Pinpoint the cell where the given text exists, returning its [x, y] midpoint coordinate. 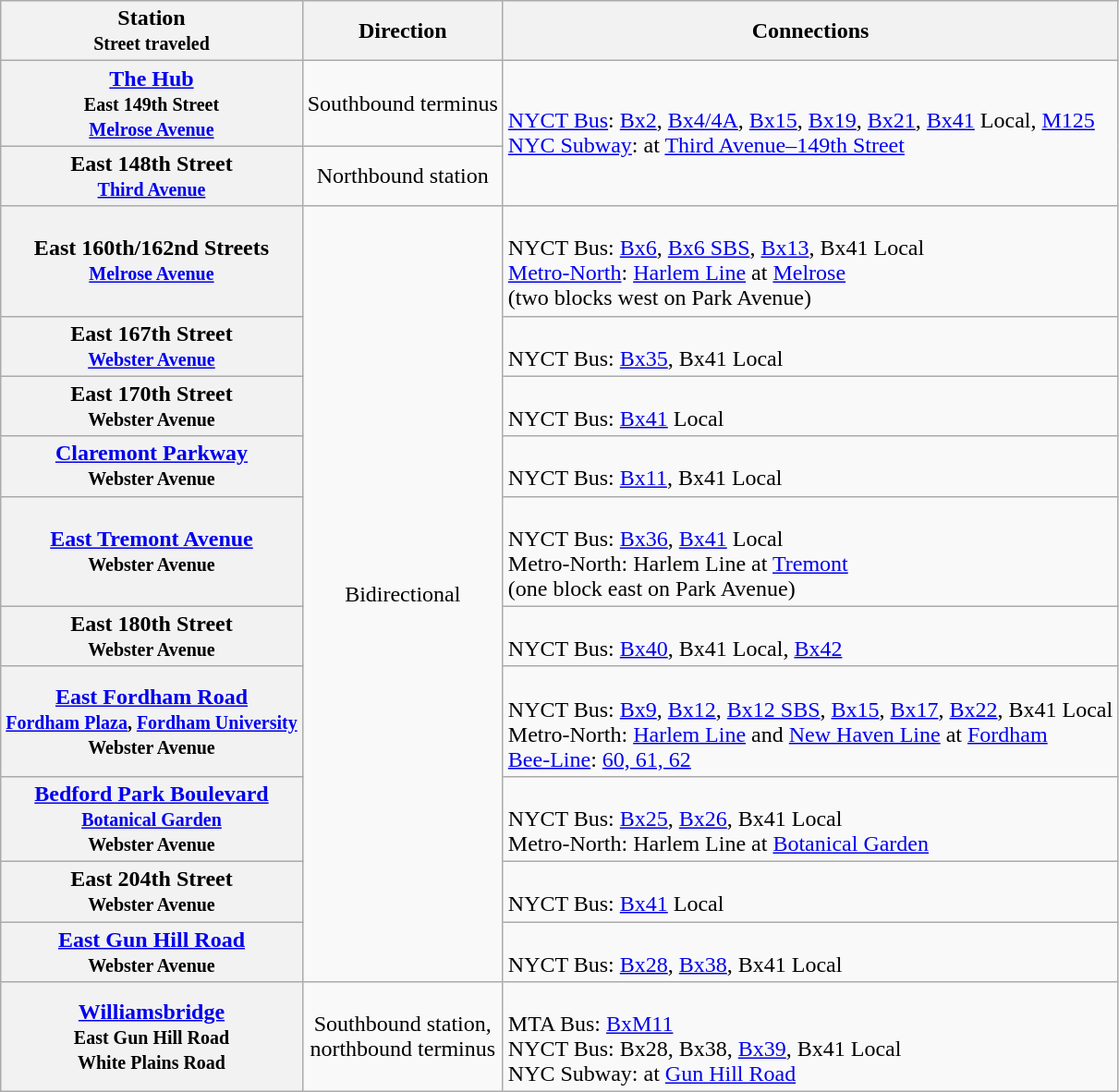
East Fordham RoadFordham Plaza, Fordham UniversityWebster Avenue [152, 721]
Connections [809, 31]
East Tremont AvenueWebster Avenue [152, 551]
Northbound station [403, 176]
East 160th/162nd StreetsMelrose Avenue [152, 261]
NYCT Bus: Bx9, Bx12, Bx12 SBS, Bx15, Bx17, Bx22, Bx41 LocalMetro-North: Harlem Line and New Haven Line at FordhamBee-Line: 60, 61, 62 [809, 721]
WilliamsbridgeEast Gun Hill RoadWhite Plains Road [152, 1037]
NYCT Bus: Bx6, Bx6 SBS, Bx13, Bx41 LocalMetro-North: Harlem Line at Melrose(two blocks west on Park Avenue) [809, 261]
East 180th StreetWebster Avenue [152, 636]
MTA Bus: BxM11NYCT Bus: Bx28, Bx38, Bx39, Bx41 LocalNYC Subway: at Gun Hill Road [809, 1037]
Bidirectional [403, 594]
NYCT Bus: Bx35, Bx41 Local [809, 346]
The HubEast 149th StreetMelrose Avenue [152, 103]
NYCT Bus: Bx40, Bx41 Local, Bx42 [809, 636]
East Gun Hill RoadWebster Avenue [152, 952]
East 167th StreetWebster Avenue [152, 346]
Bedford Park BoulevardBotanical GardenWebster Avenue [152, 819]
StationStreet traveled [152, 31]
East 170th StreetWebster Avenue [152, 406]
NYCT Bus: Bx36, Bx41 LocalMetro-North: Harlem Line at Tremont(one block east on Park Avenue) [809, 551]
Claremont ParkwayWebster Avenue [152, 466]
East 148th StreetThird Avenue [152, 176]
East 204th StreetWebster Avenue [152, 891]
NYCT Bus: Bx25, Bx26, Bx41 LocalMetro-North: Harlem Line at Botanical Garden [809, 819]
NYCT Bus: Bx28, Bx38, Bx41 Local [809, 952]
Direction [403, 31]
Southbound station,northbound terminus [403, 1037]
NYCT Bus: Bx2, Bx4/4A, Bx15, Bx19, Bx21, Bx41 Local, M125NYC Subway: at Third Avenue–149th Street [809, 133]
NYCT Bus: Bx11, Bx41 Local [809, 466]
Southbound terminus [403, 103]
